For the text-containing cell, return its midpoint in (x, y) coordinate format. 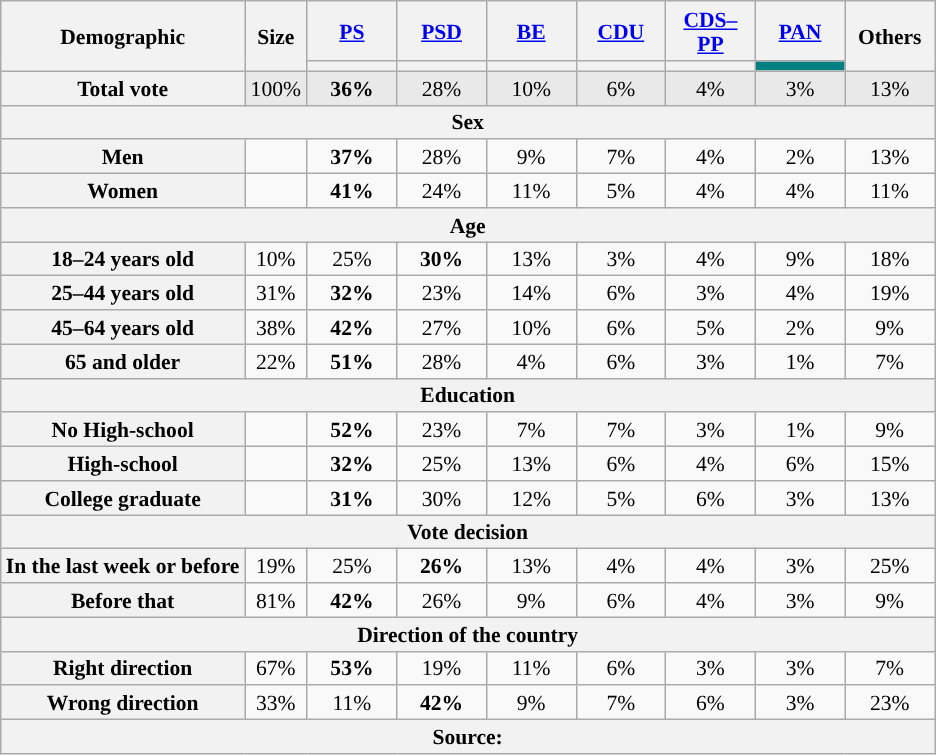
81% (276, 600)
Before that (123, 600)
High-school (123, 464)
38% (276, 327)
45–64 years old (123, 327)
25–44 years old (123, 293)
33% (276, 703)
CDS–PP (711, 31)
Vote decision (468, 532)
PSD (442, 31)
12% (531, 498)
Right direction (123, 668)
Education (468, 395)
14% (531, 293)
Age (468, 225)
18–24 years old (123, 259)
Women (123, 191)
51% (352, 361)
18% (890, 259)
27% (442, 327)
No High-school (123, 430)
In the last week or before (123, 566)
52% (352, 430)
BE (531, 31)
100% (276, 88)
Direction of the country (468, 634)
65 and older (123, 361)
24% (442, 191)
PAN (800, 31)
Wrong direction (123, 703)
Sex (468, 122)
53% (352, 668)
36% (352, 88)
22% (276, 361)
College graduate (123, 498)
15% (890, 464)
Source: (468, 737)
67% (276, 668)
Total vote (123, 88)
37% (352, 157)
Men (123, 157)
Demographic (123, 36)
Others (890, 36)
41% (352, 191)
PS (352, 31)
Size (276, 36)
CDU (621, 31)
